Scan for the cell matching the given text and deliver its [x, y] coordinate at center. 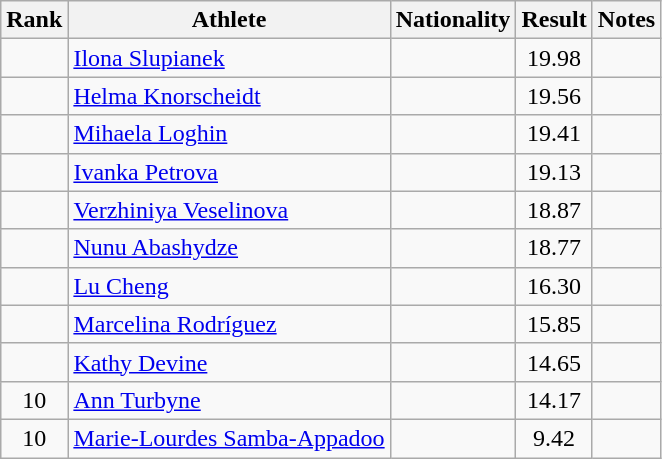
Nationality [453, 20]
Ann Turbyne [229, 400]
14.65 [554, 362]
Nunu Abashydze [229, 248]
15.85 [554, 324]
Helma Knorscheidt [229, 96]
9.42 [554, 438]
Ivanka Petrova [229, 172]
Verzhiniya Veselinova [229, 210]
Notes [626, 20]
19.13 [554, 172]
Lu Cheng [229, 286]
Athlete [229, 20]
19.56 [554, 96]
Rank [34, 20]
19.41 [554, 134]
Marie-Lourdes Samba-Appadoo [229, 438]
Marcelina Rodríguez [229, 324]
Mihaela Loghin [229, 134]
16.30 [554, 286]
14.17 [554, 400]
Ilona Slupianek [229, 58]
18.87 [554, 210]
Result [554, 20]
19.98 [554, 58]
18.77 [554, 248]
Kathy Devine [229, 362]
